Return (X, Y) of the center of cell containing provided text 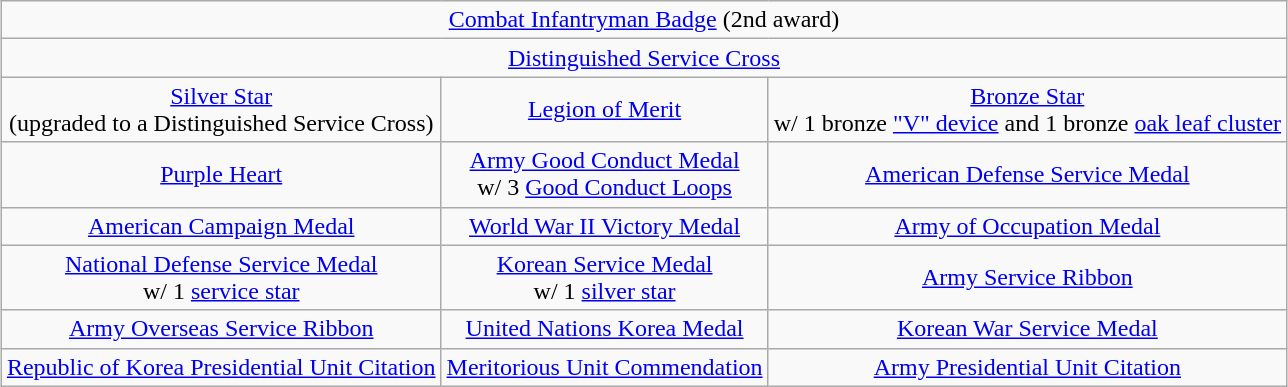
American Defense Service Medal (1027, 174)
World War II Victory Medal (604, 226)
Korean War Service Medal (1027, 329)
American Campaign Medal (221, 226)
National Defense Service Medalw/ 1 service star (221, 278)
Korean Service Medal w/ 1 silver star (604, 278)
Silver Star (upgraded to a Distinguished Service Cross) (221, 110)
Purple Heart (221, 174)
Army Presidential Unit Citation (1027, 367)
Republic of Korea Presidential Unit Citation (221, 367)
Meritorious Unit Commendation (604, 367)
United Nations Korea Medal (604, 329)
Army Good Conduct Medalw/ 3 Good Conduct Loops (604, 174)
Combat Infantryman Badge (2nd award) (644, 20)
Distinguished Service Cross (644, 58)
Army Overseas Service Ribbon (221, 329)
Bronze Starw/ 1 bronze "V" device and 1 bronze oak leaf cluster (1027, 110)
Army Service Ribbon (1027, 278)
Legion of Merit (604, 110)
Army of Occupation Medal (1027, 226)
